Search for the cell housing the specified text and yield its (X, Y) center coordinate. 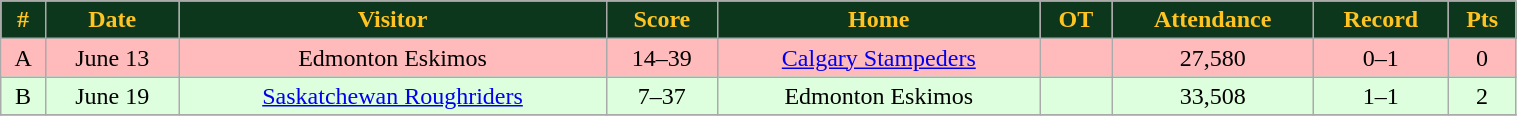
Score (662, 20)
Record (1382, 20)
Home (879, 20)
Date (112, 20)
7–37 (662, 96)
Pts (1482, 20)
June 19 (112, 96)
B (24, 96)
Saskatchewan Roughriders (392, 96)
Attendance (1213, 20)
27,580 (1213, 58)
1–1 (1382, 96)
OT (1076, 20)
Visitor (392, 20)
0 (1482, 58)
14–39 (662, 58)
A (24, 58)
June 13 (112, 58)
33,508 (1213, 96)
Calgary Stampeders (879, 58)
# (24, 20)
0–1 (1382, 58)
2 (1482, 96)
